Detect which cell encompasses the target text, then output its [x, y] center coordinate. 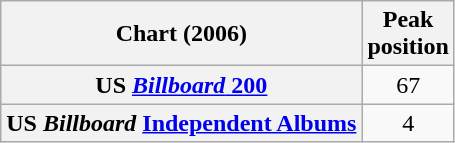
4 [408, 123]
US Billboard 200 [182, 85]
Chart (2006) [182, 34]
US Billboard Independent Albums [182, 123]
Peak position [408, 34]
67 [408, 85]
